Detect which cell encompasses the target text, then output its [X, Y] center coordinate. 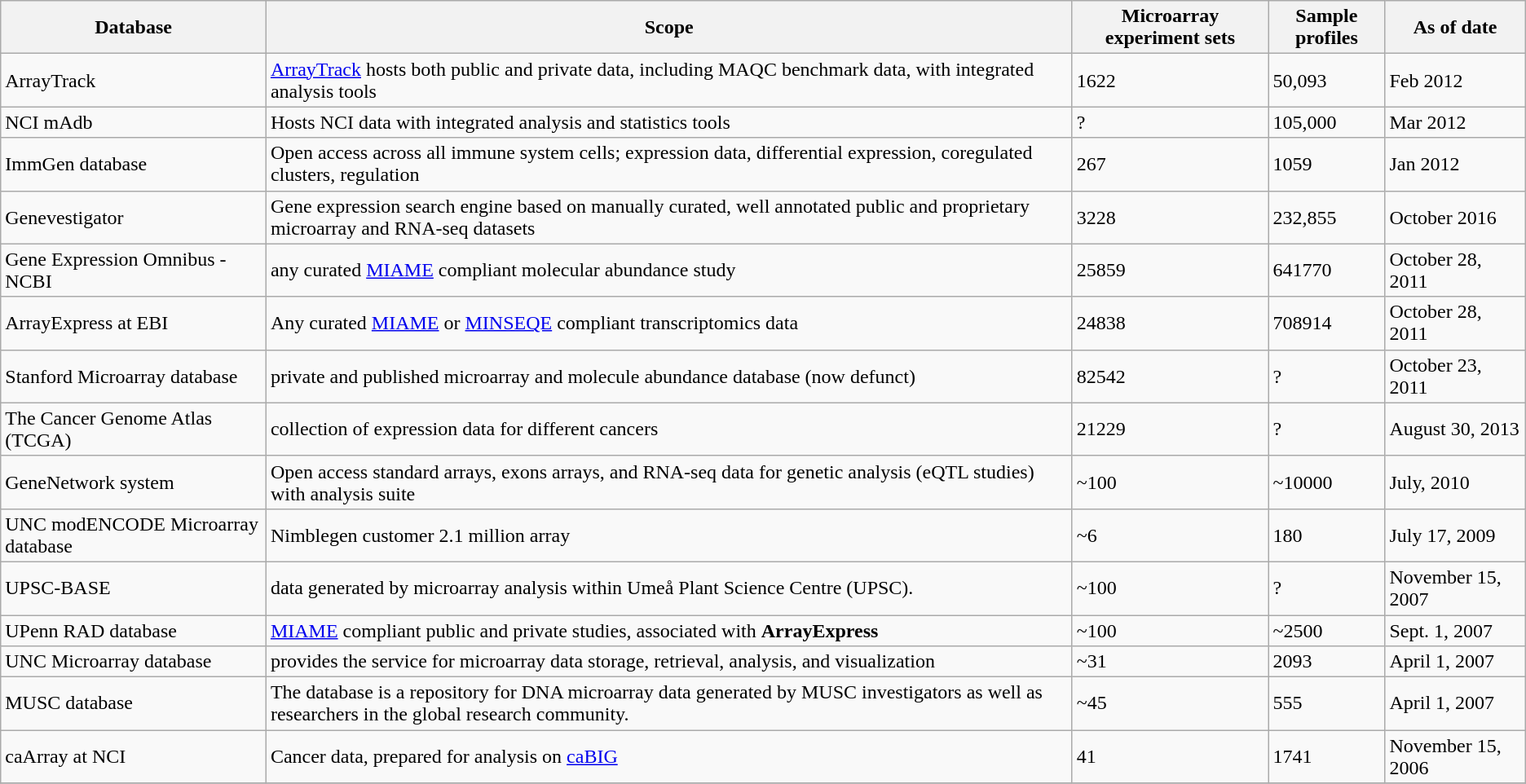
~6 [1171, 535]
Sept. 1, 2007 [1455, 630]
3228 [1171, 217]
Jan 2012 [1455, 165]
Gene Expression Omnibus - NCBI [134, 271]
Microarray experiment sets [1171, 28]
UPSC-BASE [134, 588]
Database [134, 28]
555 [1327, 704]
Open access across all immune system cells; expression data, differential expression, coregulated clusters, regulation [668, 165]
MUSC database [134, 704]
UNC modENCODE Microarray database [134, 535]
UPenn RAD database [134, 630]
caArray at NCI [134, 756]
50,093 [1327, 80]
ArrayExpress at EBI [134, 323]
collection of expression data for different cancers [668, 429]
Feb 2012 [1455, 80]
November 15, 2007 [1455, 588]
Hosts NCI data with integrated analysis and statistics tools [668, 122]
Mar 2012 [1455, 122]
41 [1171, 756]
NCI mAdb [134, 122]
~10000 [1327, 482]
708914 [1327, 323]
private and published microarray and molecule abundance database (now defunct) [668, 377]
105,000 [1327, 122]
July 17, 2009 [1455, 535]
MIAME compliant public and private studies, associated with ArrayExpress [668, 630]
2093 [1327, 662]
ArrayTrack [134, 80]
Genevestigator [134, 217]
Scope [668, 28]
Gene expression search engine based on manually curated, well annotated public and proprietary microarray and RNA-seq datasets [668, 217]
The database is a repository for DNA microarray data generated by MUSC investigators as well as researchers in the global research community. [668, 704]
24838 [1171, 323]
ArrayTrack hosts both public and private data, including MAQC benchmark data, with integrated analysis tools [668, 80]
GeneNetwork system [134, 482]
UNC Microarray database [134, 662]
25859 [1171, 271]
November 15, 2006 [1455, 756]
The Cancer Genome Atlas (TCGA) [134, 429]
Any curated MIAME or MINSEQE compliant transcriptomics data [668, 323]
Cancer data, prepared for analysis on caBIG [668, 756]
August 30, 2013 [1455, 429]
any curated MIAME compliant molecular abundance study [668, 271]
1741 [1327, 756]
ImmGen database [134, 165]
October 2016 [1455, 217]
~45 [1171, 704]
October 23, 2011 [1455, 377]
data generated by microarray analysis within Umeå Plant Science Centre (UPSC). [668, 588]
As of date [1455, 28]
~2500 [1327, 630]
641770 [1327, 271]
21229 [1171, 429]
180 [1327, 535]
232,855 [1327, 217]
Open access standard arrays, exons arrays, and RNA-seq data for genetic analysis (eQTL studies) with analysis suite [668, 482]
267 [1171, 165]
Sample profiles [1327, 28]
July, 2010 [1455, 482]
1622 [1171, 80]
1059 [1327, 165]
provides the service for microarray data storage, retrieval, analysis, and visualization [668, 662]
~31 [1171, 662]
Stanford Microarray database [134, 377]
82542 [1171, 377]
Nimblegen customer 2.1 million array [668, 535]
